Search for the cell housing the specified text and yield its [X, Y] center coordinate. 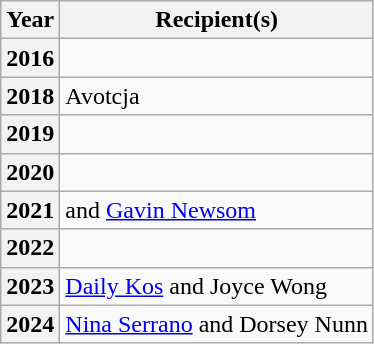
Recipient(s) [217, 20]
2016 [30, 58]
Daily Kos and Joyce Wong [217, 286]
Avotcja [217, 96]
2020 [30, 172]
2021 [30, 210]
2019 [30, 134]
2018 [30, 96]
2024 [30, 324]
2023 [30, 286]
Year [30, 20]
2022 [30, 248]
Nina Serrano and Dorsey Nunn [217, 324]
and Gavin Newsom [217, 210]
